Return the [X, Y] coordinate for the center point of the cell that contains the specified text.  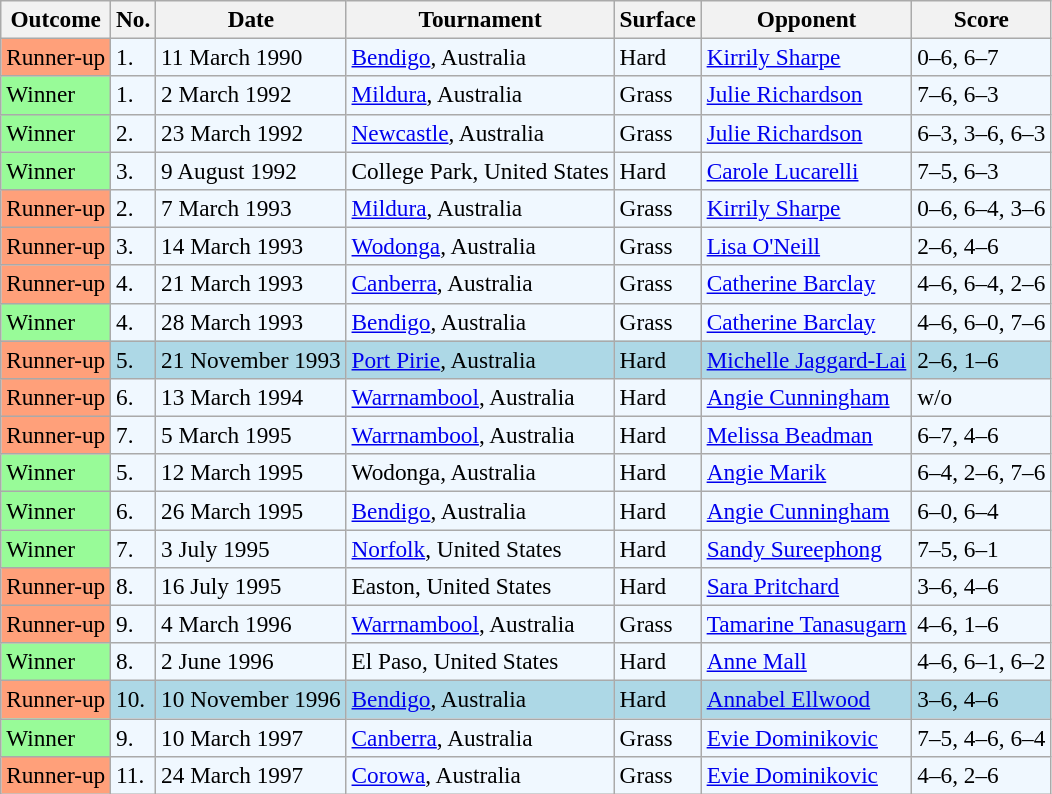
Score [982, 19]
14 March 1993 [251, 246]
7–5, 4–6, 6–4 [982, 737]
13 March 1994 [251, 397]
Tamarine Tanasugarn [806, 624]
College Park, United States [480, 170]
2–6, 1–6 [982, 359]
Date [251, 19]
4 March 1996 [251, 624]
6–3, 3–6, 6–3 [982, 133]
Newcastle, Australia [480, 133]
7–6, 6–3 [982, 95]
4–6, 6–1, 6–2 [982, 662]
Sara Pritchard [806, 586]
24 March 1997 [251, 775]
Norfolk, United States [480, 548]
7–5, 6–1 [982, 548]
Lisa O'Neill [806, 246]
9 August 1992 [251, 170]
Carole Lucarelli [806, 170]
6–7, 4–6 [982, 435]
16 July 1995 [251, 586]
w/o [982, 397]
5 March 1995 [251, 435]
6–0, 6–4 [982, 510]
4–6, 6–4, 2–6 [982, 284]
21 November 1993 [251, 359]
10 March 1997 [251, 737]
0–6, 6–4, 3–6 [982, 208]
Opponent [806, 19]
Tournament [480, 19]
Corowa, Australia [480, 775]
7 March 1993 [251, 208]
26 March 1995 [251, 510]
2 March 1992 [251, 95]
Michelle Jaggard-Lai [806, 359]
Sandy Sureephong [806, 548]
4–6, 1–6 [982, 624]
4–6, 6–0, 7–6 [982, 322]
11. [134, 775]
Annabel Ellwood [806, 699]
0–6, 6–7 [982, 57]
Port Pirie, Australia [480, 359]
Angie Marik [806, 473]
7–5, 6–3 [982, 170]
4–6, 2–6 [982, 775]
Anne Mall [806, 662]
No. [134, 19]
2 June 1996 [251, 662]
Outcome [56, 19]
11 March 1990 [251, 57]
23 March 1992 [251, 133]
El Paso, United States [480, 662]
2–6, 4–6 [982, 246]
21 March 1993 [251, 284]
10 November 1996 [251, 699]
12 March 1995 [251, 473]
3 July 1995 [251, 548]
10. [134, 699]
28 March 1993 [251, 322]
Easton, United States [480, 586]
Surface [658, 19]
6–4, 2–6, 7–6 [982, 473]
Melissa Beadman [806, 435]
